For the text-containing cell, return its midpoint in [x, y] coordinate format. 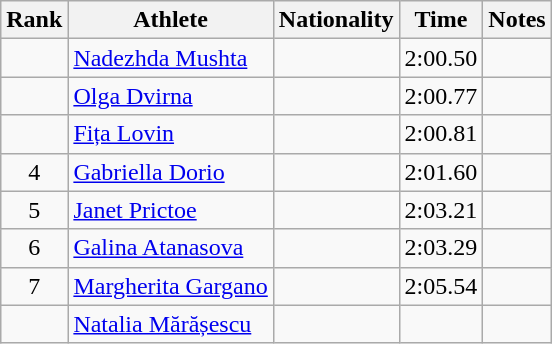
Nadezhda Mushta [170, 58]
Galina Atanasova [170, 248]
Rank [34, 20]
5 [34, 210]
6 [34, 248]
2:00.77 [441, 96]
2:05.54 [441, 286]
7 [34, 286]
2:00.50 [441, 58]
Fița Lovin [170, 134]
Notes [517, 20]
Time [441, 20]
2:01.60 [441, 172]
Gabriella Dorio [170, 172]
Olga Dvirna [170, 96]
2:03.29 [441, 248]
2:00.81 [441, 134]
Nationality [336, 20]
Margherita Gargano [170, 286]
Natalia Mărășescu [170, 324]
Athlete [170, 20]
2:03.21 [441, 210]
4 [34, 172]
Janet Prictoe [170, 210]
